Identify which cell holds the provided text, then report its (x, y) central coordinate. 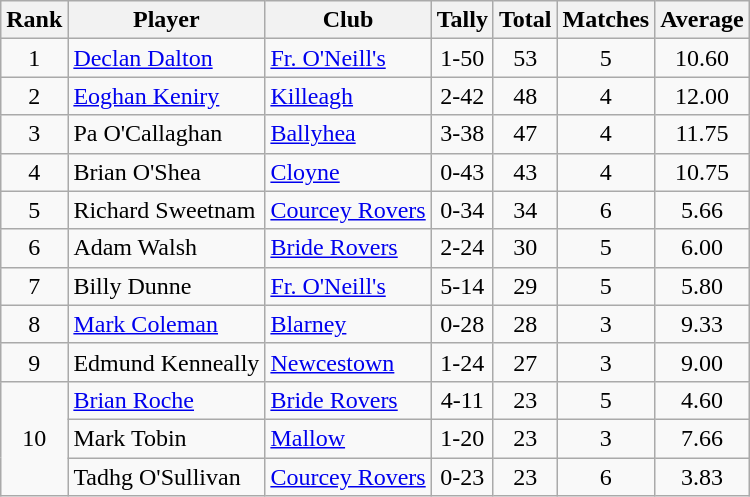
10.60 (702, 58)
8 (34, 324)
7 (34, 286)
47 (525, 134)
7.66 (702, 438)
Blarney (348, 324)
43 (525, 172)
Rank (34, 20)
1-20 (462, 438)
0-43 (462, 172)
Mark Tobin (166, 438)
4-11 (462, 400)
Player (166, 20)
Richard Sweetnam (166, 210)
Tally (462, 20)
Mallow (348, 438)
48 (525, 96)
53 (525, 58)
3.83 (702, 477)
5-14 (462, 286)
2 (34, 96)
6.00 (702, 248)
12.00 (702, 96)
Cloyne (348, 172)
1-24 (462, 362)
27 (525, 362)
Total (525, 20)
10 (34, 438)
Killeagh (348, 96)
11.75 (702, 134)
0-34 (462, 210)
9.00 (702, 362)
Pa O'Callaghan (166, 134)
4.60 (702, 400)
9 (34, 362)
28 (525, 324)
0-23 (462, 477)
Matches (606, 20)
1 (34, 58)
Brian Roche (166, 400)
Brian O'Shea (166, 172)
Declan Dalton (166, 58)
Club (348, 20)
5.80 (702, 286)
2-42 (462, 96)
2-24 (462, 248)
Tadhg O'Sullivan (166, 477)
Ballyhea (348, 134)
Eoghan Keniry (166, 96)
0-28 (462, 324)
29 (525, 286)
Newcestown (348, 362)
Mark Coleman (166, 324)
Average (702, 20)
1-50 (462, 58)
Edmund Kenneally (166, 362)
Adam Walsh (166, 248)
3-38 (462, 134)
10.75 (702, 172)
Billy Dunne (166, 286)
9.33 (702, 324)
5.66 (702, 210)
30 (525, 248)
34 (525, 210)
